Provide the (X, Y) coordinate of the cell's center where the given text is located.  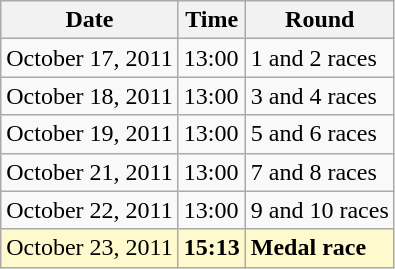
Date (90, 20)
5 and 6 races (320, 134)
October 21, 2011 (90, 172)
15:13 (212, 248)
October 19, 2011 (90, 134)
October 17, 2011 (90, 58)
October 18, 2011 (90, 96)
Round (320, 20)
Medal race (320, 248)
Time (212, 20)
9 and 10 races (320, 210)
October 23, 2011 (90, 248)
3 and 4 races (320, 96)
October 22, 2011 (90, 210)
1 and 2 races (320, 58)
7 and 8 races (320, 172)
